Pinpoint the cell where the given text exists, returning its [x, y] midpoint coordinate. 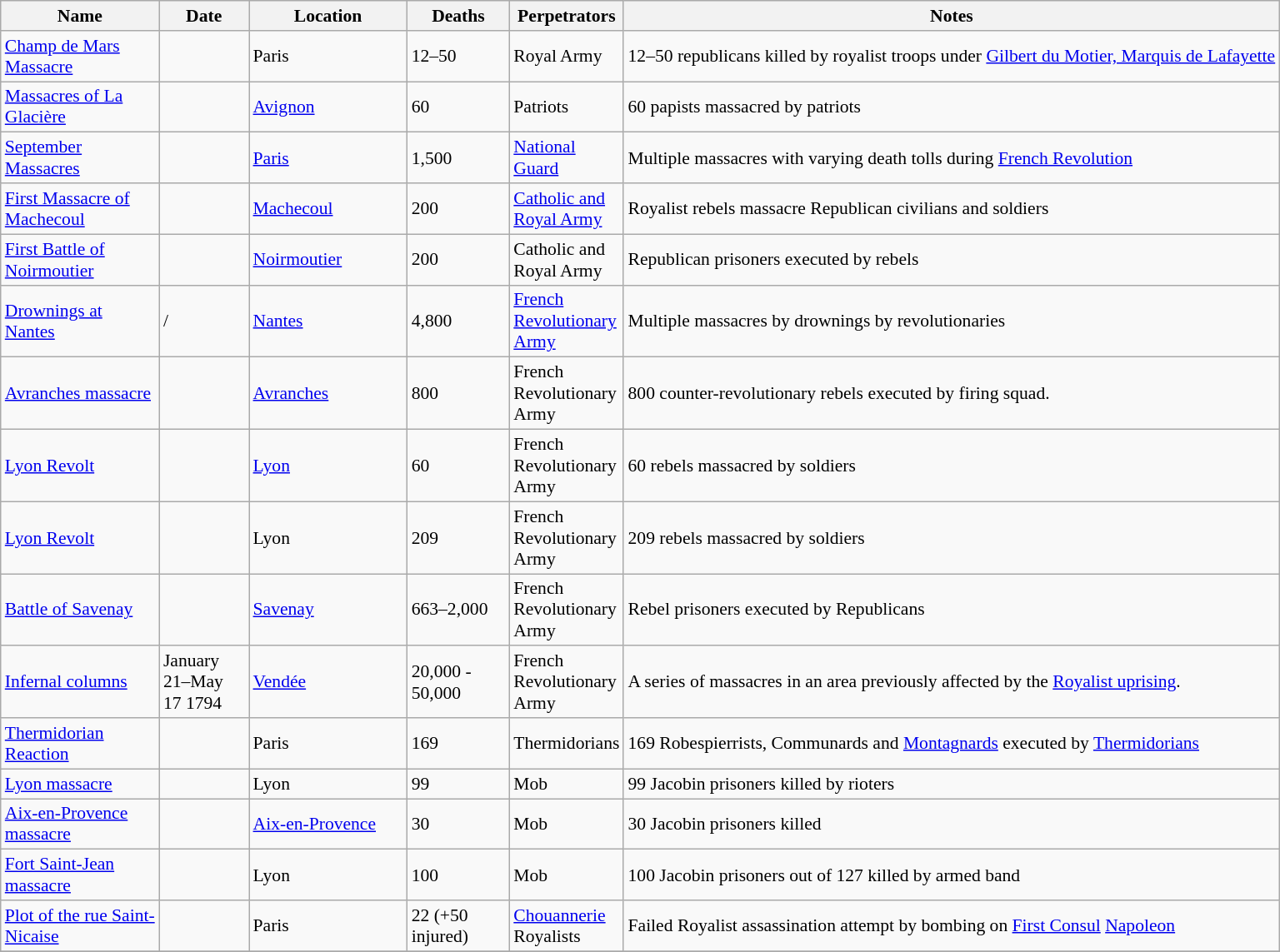
663–2,000 [458, 610]
800 counter-revolutionary rebels executed by firing squad. [952, 393]
30 [458, 825]
60 rebels massacred by soldiers [952, 466]
Vendée [327, 683]
Avranches massacre [80, 393]
Chouannerie Royalists [567, 926]
Multiple massacres with varying death tolls during French Revolution [952, 158]
100 [458, 875]
99 Jacobin prisoners killed by rioters [952, 784]
Noirmoutier [327, 260]
Date [204, 16]
12–50 republicans killed by royalist troops under Gilbert du Motier, Marquis de Lafayette [952, 57]
4,800 [458, 321]
Notes [952, 16]
12–50 [458, 57]
September Massacres [80, 158]
Massacres of La Glacière [80, 107]
100 Jacobin prisoners out of 127 killed by armed band [952, 875]
Machecoul [327, 208]
Avranches [327, 393]
Thermidorians [567, 743]
22 (+50 injured) [458, 926]
1,500 [458, 158]
Battle of Savenay [80, 610]
209 rebels massacred by soldiers [952, 538]
Plot of the rue Saint-Nicaise [80, 926]
Rebel prisoners executed by Republicans [952, 610]
Location [327, 16]
Thermidorian Reaction [80, 743]
Deaths [458, 16]
Multiple massacres by drownings by revolutionaries [952, 321]
Drownings at Nantes [80, 321]
Failed Royalist assassination attempt by bombing on First Consul Napoleon [952, 926]
Patriots [567, 107]
First Massacre of Machecoul [80, 208]
Nantes [327, 321]
60 papists massacred by patriots [952, 107]
Aix-en-Provence [327, 825]
Royalist rebels massacre Republican civilians and soldiers [952, 208]
169 [458, 743]
Infernal columns [80, 683]
20,000 - 50,000 [458, 683]
209 [458, 538]
First Battle of Noirmoutier [80, 260]
Savenay [327, 610]
Avignon [327, 107]
30 Jacobin prisoners killed [952, 825]
/ [204, 321]
99 [458, 784]
National Guard [567, 158]
January 21–May 17 1794 [204, 683]
800 [458, 393]
Republican prisoners executed by rebels [952, 260]
Perpetrators [567, 16]
169 Robespierrists, Communards and Montagnards executed by Thermidorians [952, 743]
Name [80, 16]
Royal Army [567, 57]
Lyon massacre [80, 784]
Aix-en-Provence massacre [80, 825]
A series of massacres in an area previously affected by the Royalist uprising. [952, 683]
Champ de Mars Massacre [80, 57]
Fort Saint-Jean massacre [80, 875]
